Detect which cell encompasses the target text, then output its (x, y) center coordinate. 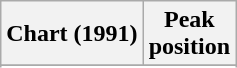
Chart (1991) (72, 34)
Peakposition (189, 34)
